Capture the cell that displays the provided text and extract its (x, y) central coordinate. 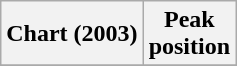
Peakposition (189, 34)
Chart (2003) (72, 34)
